Identify which cell holds the provided text, then report its [X, Y] central coordinate. 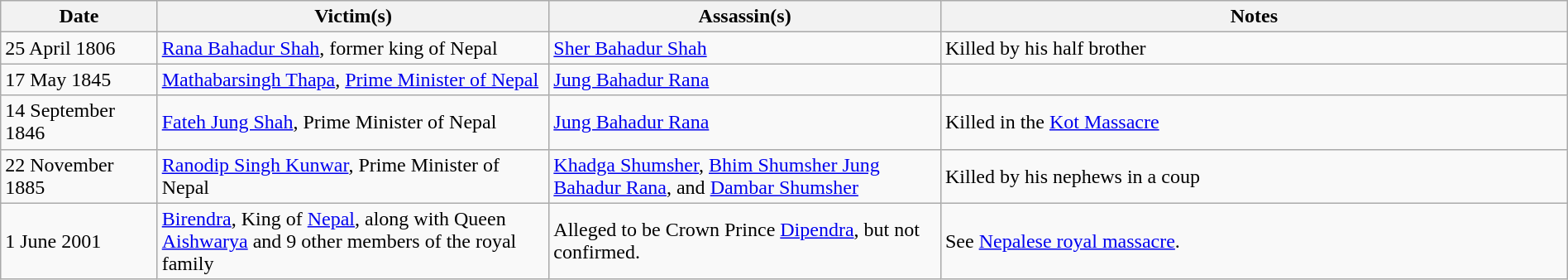
14 September 1846 [79, 123]
Mathabarsingh Thapa, Prime Minister of Nepal [353, 80]
Fateh Jung Shah, Prime Minister of Nepal [353, 123]
Sher Bahadur Shah [745, 48]
25 April 1806 [79, 48]
See Nepalese royal massacre. [1254, 241]
Killed in the Kot Massacre [1254, 123]
Assassin(s) [745, 17]
Ranodip Singh Kunwar, Prime Minister of Nepal [353, 176]
Alleged to be Crown Prince Dipendra, but not confirmed. [745, 241]
Notes [1254, 17]
Killed by his half brother [1254, 48]
Victim(s) [353, 17]
Khadga Shumsher, Bhim Shumsher Jung Bahadur Rana, and Dambar Shumsher [745, 176]
Birendra, King of Nepal, along with Queen Aishwarya and 9 other members of the royal family [353, 241]
17 May 1845 [79, 80]
22 November 1885 [79, 176]
1 June 2001 [79, 241]
Date [79, 17]
Rana Bahadur Shah, former king of Nepal [353, 48]
Killed by his nephews in a coup [1254, 176]
